Scan for the cell matching the given text and deliver its [X, Y] coordinate at center. 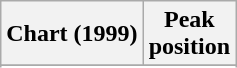
Chart (1999) [72, 34]
Peakposition [189, 34]
